For the text-containing cell, return its midpoint in [x, y] coordinate format. 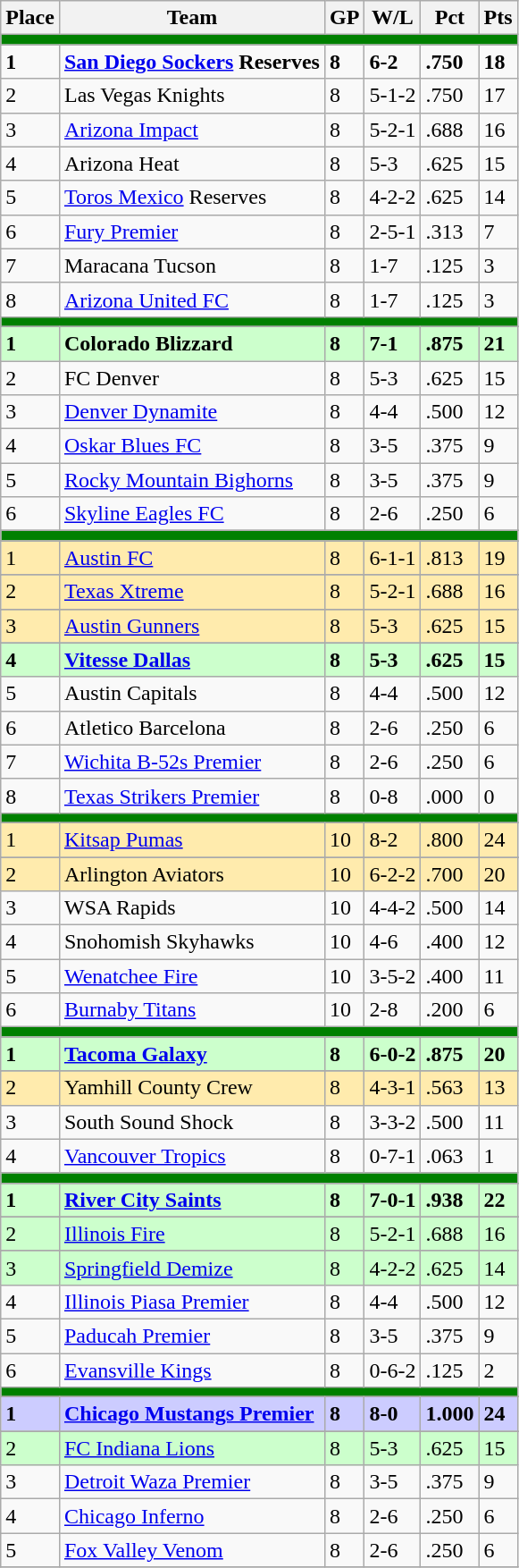
Denver Dynamite [191, 412]
Illinois Piasa Premier [191, 1302]
Texas Xtreme [191, 592]
2-5-1 [393, 232]
0 [498, 796]
Arlington Aviators [191, 873]
Pts [498, 18]
6-2-2 [393, 873]
Chicago Inferno [191, 1516]
Burnaby Titans [191, 1010]
Illinois Fire [191, 1234]
5-1-2 [393, 96]
7-1 [393, 343]
.800 [450, 839]
22 [498, 1200]
Tacoma Galaxy [191, 1054]
Rocky Mountain Bighorns [191, 480]
Fury Premier [191, 232]
8-2 [393, 839]
.563 [450, 1088]
6-0-2 [393, 1054]
Colorado Blizzard [191, 343]
.000 [450, 796]
8-0 [393, 1414]
Springfield Demize [191, 1268]
6-1-1 [393, 558]
21 [498, 343]
Vitesse Dallas [191, 660]
6-2 [393, 62]
.700 [450, 873]
Fox Valley Venom [191, 1550]
Team [191, 18]
Yamhill County Crew [191, 1088]
Arizona Impact [191, 130]
17 [498, 96]
FC Indiana Lions [191, 1448]
Texas Strikers Premier [191, 796]
FC Denver [191, 378]
Skyline Eagles FC [191, 514]
7-0-1 [393, 1200]
Pct [450, 18]
0-8 [393, 796]
Paducah Premier [191, 1336]
4-4-2 [393, 908]
Arizona Heat [191, 164]
0-7-1 [393, 1156]
4-3-1 [393, 1088]
.938 [450, 1200]
Austin FC [191, 558]
3-3-2 [393, 1122]
Atletico Barcelona [191, 728]
Maracana Tucson [191, 266]
Kitsap Pumas [191, 839]
Vancouver Tropics [191, 1156]
Arizona United FC [191, 299]
Austin Gunners [191, 626]
3-5-2 [393, 976]
GP [344, 18]
0-6-2 [393, 1370]
.813 [450, 558]
4-6 [393, 942]
.313 [450, 232]
River City Saints [191, 1200]
13 [498, 1088]
.200 [450, 1010]
Chicago Mustangs Premier [191, 1414]
WSA Rapids [191, 908]
.063 [450, 1156]
W/L [393, 18]
Wichita B-52s Premier [191, 762]
South Sound Shock [191, 1122]
Austin Capitals [191, 694]
Place [30, 18]
Oskar Blues FC [191, 446]
Detroit Waza Premier [191, 1482]
1.000 [450, 1414]
Toros Mexico Reserves [191, 198]
Snohomish Skyhawks [191, 942]
Wenatchee Fire [191, 976]
Evansville Kings [191, 1370]
San Diego Sockers Reserves [191, 62]
Las Vegas Knights [191, 96]
2-8 [393, 1010]
18 [498, 62]
19 [498, 558]
